Locate the cell with the specified text and output its (x, y) center coordinate. 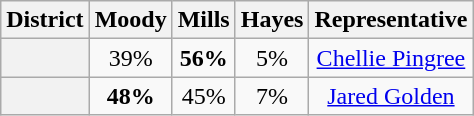
5% (272, 58)
39% (130, 58)
Mills (204, 20)
56% (204, 58)
Hayes (272, 20)
Moody (130, 20)
Chellie Pingree (391, 58)
Jared Golden (391, 96)
District (45, 20)
7% (272, 96)
45% (204, 96)
Representative (391, 20)
48% (130, 96)
